Locate the cell with the specified text and output its (x, y) center coordinate. 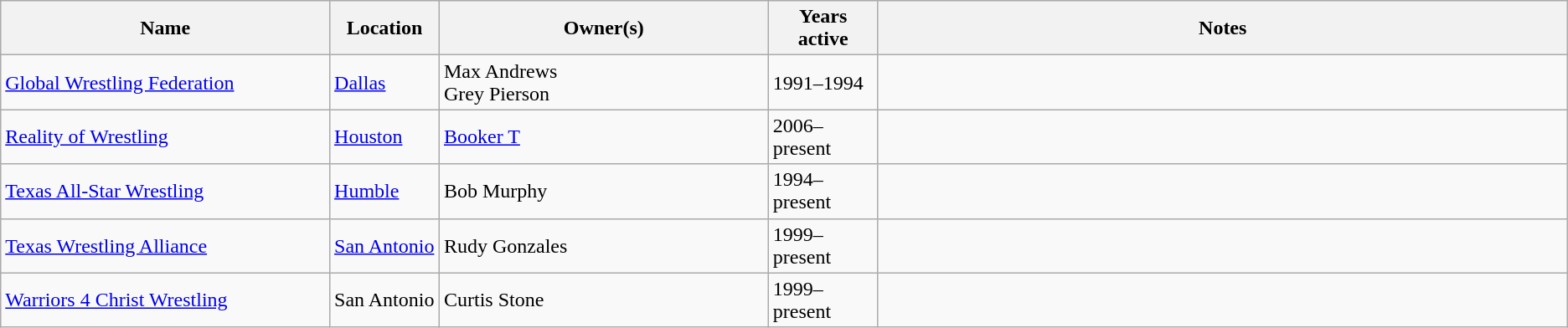
Name (166, 28)
Texas All-Star Wrestling (166, 191)
1991–1994 (823, 82)
Owner(s) (603, 28)
Max AndrewsGrey Pierson (603, 82)
Humble (385, 191)
Dallas (385, 82)
Reality of Wrestling (166, 137)
Notes (1223, 28)
Houston (385, 137)
Global Wrestling Federation (166, 82)
Rudy Gonzales (603, 246)
Location (385, 28)
Texas Wrestling Alliance (166, 246)
Curtis Stone (603, 300)
2006–present (823, 137)
Warriors 4 Christ Wrestling (166, 300)
Years active (823, 28)
Bob Murphy (603, 191)
1994–present (823, 191)
Booker T (603, 137)
